Capture the cell that displays the provided text and extract its (X, Y) central coordinate. 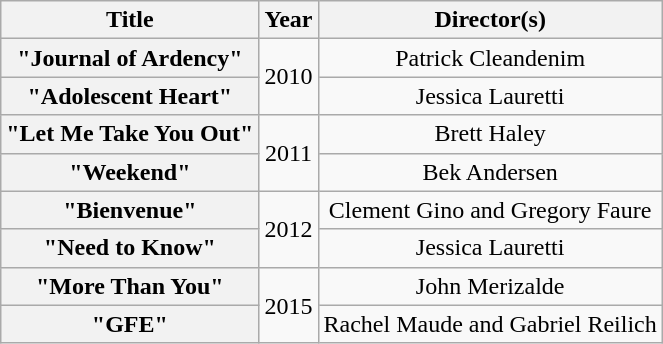
Patrick Cleandenim (490, 58)
Director(s) (490, 20)
"GFE" (130, 324)
"Let Me Take You Out" (130, 134)
Rachel Maude and Gabriel Reilich (490, 324)
John Merizalde (490, 286)
2015 (288, 305)
"More Than You" (130, 286)
"Journal of Ardency" (130, 58)
Year (288, 20)
2011 (288, 153)
Clement Gino and Gregory Faure (490, 210)
2012 (288, 229)
"Weekend" (130, 172)
"Adolescent Heart" (130, 96)
"Bienvenue" (130, 210)
Bek Andersen (490, 172)
Title (130, 20)
"Need to Know" (130, 248)
Brett Haley (490, 134)
2010 (288, 77)
